Extract the (x, y) coordinate from the center of the cell holding the provided text.  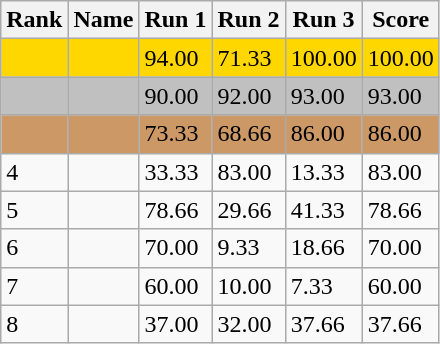
9.33 (248, 248)
Name (104, 20)
37.00 (176, 324)
Run 1 (176, 20)
32.00 (248, 324)
18.66 (324, 248)
8 (34, 324)
Run 2 (248, 20)
Score (400, 20)
4 (34, 172)
Rank (34, 20)
41.33 (324, 210)
71.33 (248, 58)
6 (34, 248)
10.00 (248, 286)
7.33 (324, 286)
90.00 (176, 96)
68.66 (248, 134)
73.33 (176, 134)
7 (34, 286)
29.66 (248, 210)
94.00 (176, 58)
5 (34, 210)
33.33 (176, 172)
92.00 (248, 96)
13.33 (324, 172)
Run 3 (324, 20)
